Pinpoint the cell where the given text exists, returning its (X, Y) midpoint coordinate. 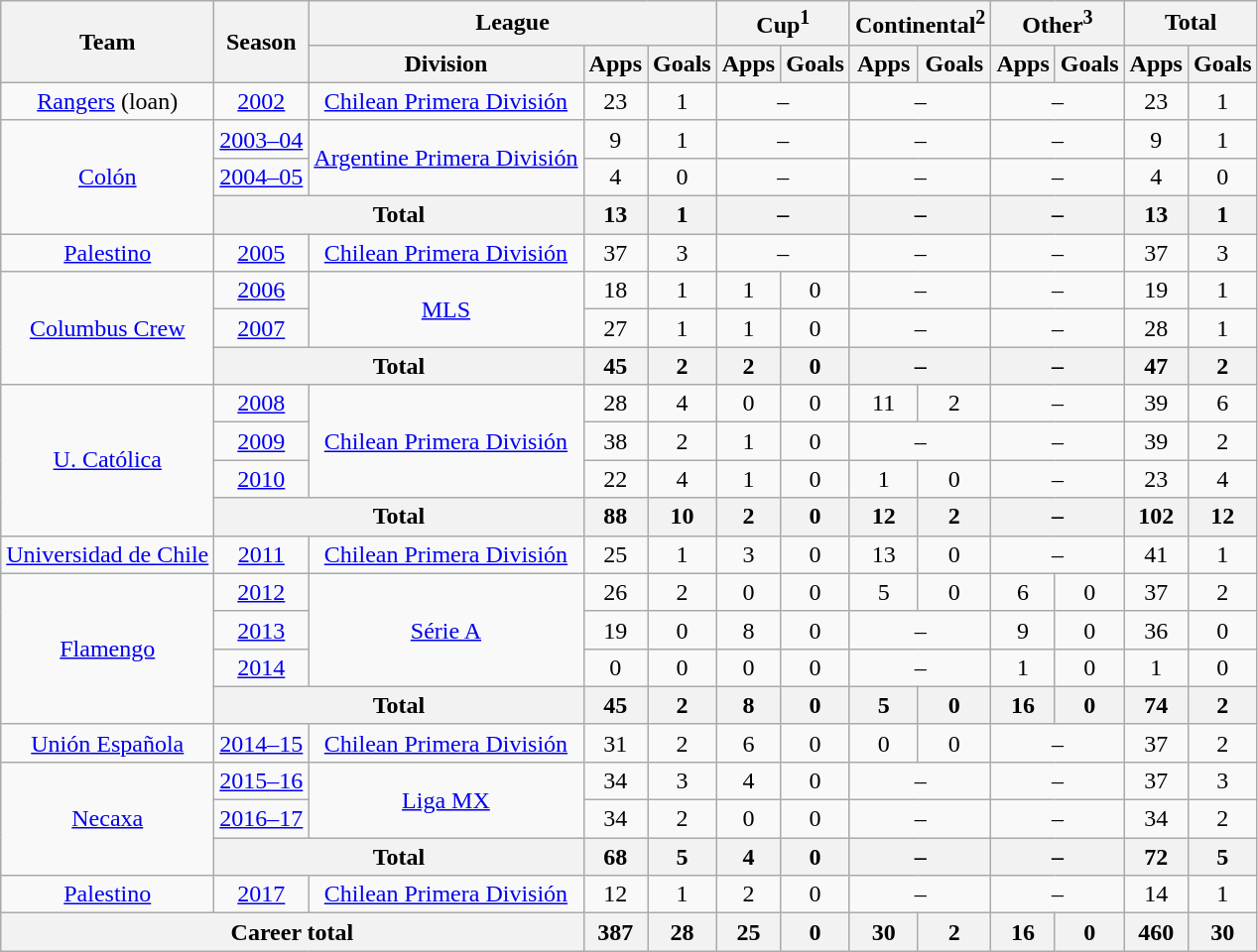
U. Católica (107, 460)
2016–17 (262, 819)
Universidad de Chile (107, 554)
Flamengo (107, 649)
Liga MX (446, 799)
Other3 (1058, 24)
Season (262, 42)
Division (446, 63)
Cup1 (783, 24)
League (512, 24)
2013 (262, 630)
2014 (262, 667)
2010 (262, 479)
Columbus Crew (107, 328)
Argentine Primera División (446, 158)
74 (1156, 705)
68 (615, 857)
2015–16 (262, 780)
11 (883, 404)
Team (107, 42)
10 (682, 517)
387 (615, 932)
2002 (262, 101)
Série A (446, 630)
14 (1156, 894)
2005 (262, 253)
2003–04 (262, 139)
Career total (292, 932)
2009 (262, 441)
41 (1156, 554)
2014–15 (262, 743)
38 (615, 441)
36 (1156, 630)
26 (615, 592)
2008 (262, 404)
Unión Española (107, 743)
460 (1156, 932)
72 (1156, 857)
2007 (262, 328)
2012 (262, 592)
Colón (107, 177)
31 (615, 743)
102 (1156, 517)
2017 (262, 894)
MLS (446, 309)
Continental2 (920, 24)
47 (1156, 366)
27 (615, 328)
Necaxa (107, 818)
18 (615, 291)
2004–05 (262, 177)
2011 (262, 554)
22 (615, 479)
Rangers (loan) (107, 101)
88 (615, 517)
2006 (262, 291)
